Locate the cell with the specified text and output its (X, Y) center coordinate. 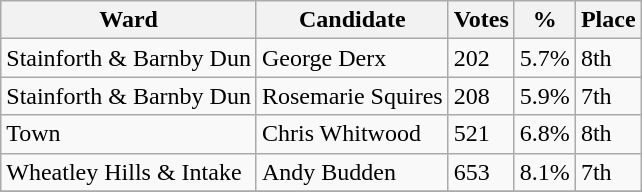
Wheatley Hills & Intake (129, 172)
Ward (129, 20)
208 (481, 96)
5.7% (544, 58)
Town (129, 134)
8.1% (544, 172)
Candidate (352, 20)
5.9% (544, 96)
521 (481, 134)
202 (481, 58)
George Derx (352, 58)
% (544, 20)
Andy Budden (352, 172)
Votes (481, 20)
653 (481, 172)
Chris Whitwood (352, 134)
Rosemarie Squires (352, 96)
6.8% (544, 134)
Place (608, 20)
